Search for the cell housing the specified text and yield its (x, y) center coordinate. 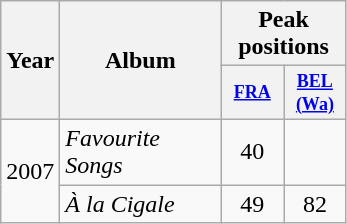
Favourite Songs (140, 152)
2007 (30, 170)
40 (252, 152)
82 (316, 204)
BEL (Wa) (316, 93)
Peak positions (284, 34)
Album (140, 60)
À la Cigale (140, 204)
FRA (252, 93)
Year (30, 60)
49 (252, 204)
